Capture the cell that displays the provided text and extract its [X, Y] central coordinate. 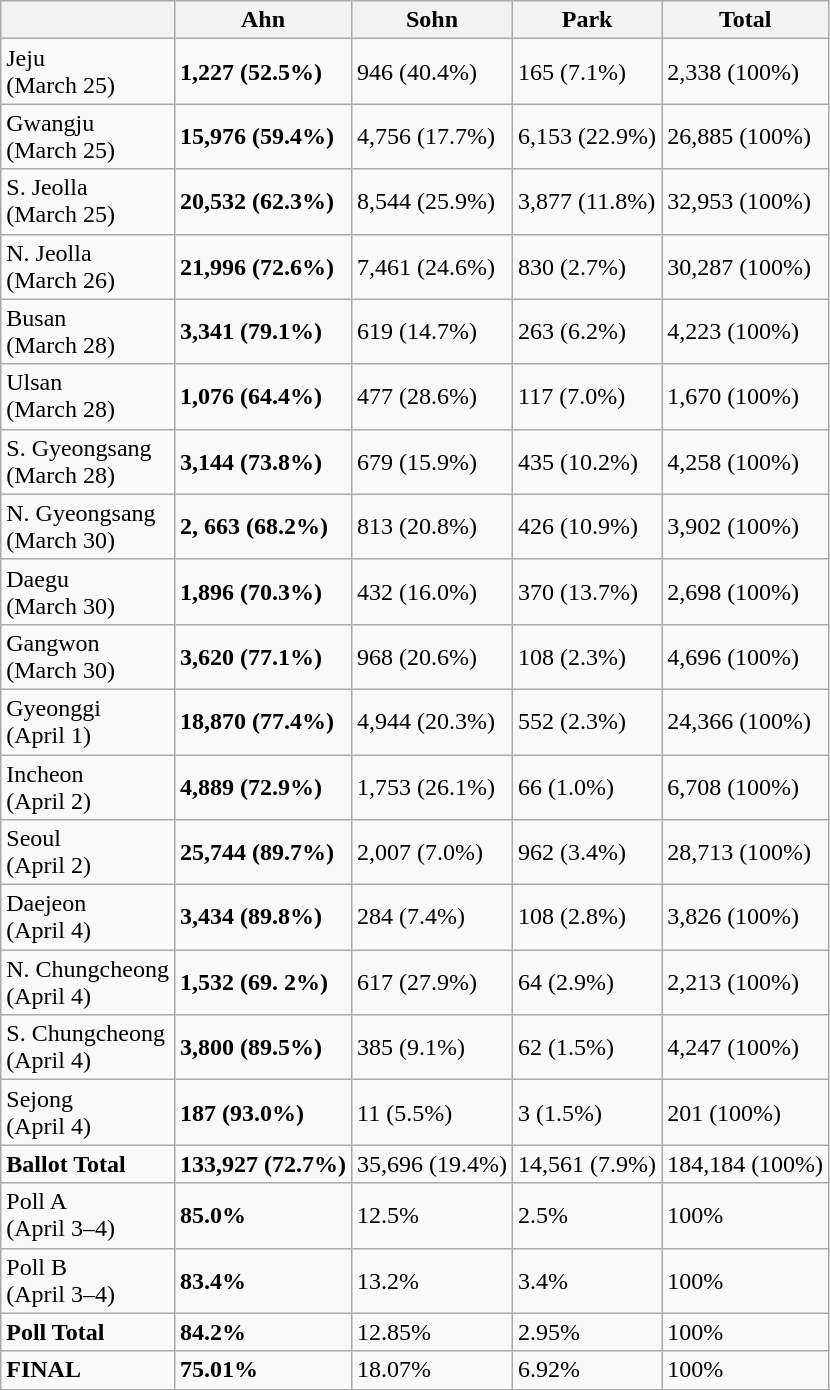
3 (1.5%) [588, 1112]
Jeju(March 25) [88, 72]
Seoul(April 2) [88, 852]
20,532 (62.3%) [262, 202]
FINAL [88, 1370]
11 (5.5%) [432, 1112]
3,620 (77.1%) [262, 656]
4,696 (100%) [746, 656]
S. Gyeongsang(March 28) [88, 462]
1,532 (69. 2%) [262, 982]
201 (100%) [746, 1112]
435 (10.2%) [588, 462]
Sohn [432, 20]
4,223 (100%) [746, 332]
3,826 (100%) [746, 918]
432 (16.0%) [432, 592]
N. Gyeongsang(March 30) [88, 526]
30,287 (100%) [746, 266]
66 (1.0%) [588, 786]
18.07% [432, 1370]
Daegu(March 30) [88, 592]
62 (1.5%) [588, 1048]
18,870 (77.4%) [262, 722]
85.0% [262, 1216]
N. Jeolla(March 26) [88, 266]
Total [746, 20]
2,007 (7.0%) [432, 852]
552 (2.3%) [588, 722]
4,258 (100%) [746, 462]
619 (14.7%) [432, 332]
108 (2.8%) [588, 918]
26,885 (100%) [746, 136]
25,744 (89.7%) [262, 852]
2.5% [588, 1216]
35,696 (19.4%) [432, 1164]
21,996 (72.6%) [262, 266]
75.01% [262, 1370]
Sejong(April 4) [88, 1112]
1,227 (52.5%) [262, 72]
3,341 (79.1%) [262, 332]
6,153 (22.9%) [588, 136]
165 (7.1%) [588, 72]
426 (10.9%) [588, 526]
Ahn [262, 20]
477 (28.6%) [432, 396]
S. Jeolla(March 25) [88, 202]
263 (6.2%) [588, 332]
946 (40.4%) [432, 72]
6,708 (100%) [746, 786]
Poll A(April 3–4) [88, 1216]
Daejeon(April 4) [88, 918]
Incheon(April 2) [88, 786]
4,889 (72.9%) [262, 786]
Gangwon(March 30) [88, 656]
Poll Total [88, 1332]
4,756 (17.7%) [432, 136]
2,213 (100%) [746, 982]
830 (2.7%) [588, 266]
1,896 (70.3%) [262, 592]
4,247 (100%) [746, 1048]
813 (20.8%) [432, 526]
2,338 (100%) [746, 72]
7,461 (24.6%) [432, 266]
4,944 (20.3%) [432, 722]
962 (3.4%) [588, 852]
3,800 (89.5%) [262, 1048]
Gyeonggi(April 1) [88, 722]
117 (7.0%) [588, 396]
12.85% [432, 1332]
3.4% [588, 1280]
184,184 (100%) [746, 1164]
2,698 (100%) [746, 592]
32,953 (100%) [746, 202]
133,927 (72.7%) [262, 1164]
1,753 (26.1%) [432, 786]
15,976 (59.4%) [262, 136]
6.92% [588, 1370]
84.2% [262, 1332]
28,713 (100%) [746, 852]
284 (7.4%) [432, 918]
14,561 (7.9%) [588, 1164]
1,670 (100%) [746, 396]
S. Chungcheong(April 4) [88, 1048]
617 (27.9%) [432, 982]
968 (20.6%) [432, 656]
370 (13.7%) [588, 592]
12.5% [432, 1216]
3,877 (11.8%) [588, 202]
Busan(March 28) [88, 332]
64 (2.9%) [588, 982]
24,366 (100%) [746, 722]
2.95% [588, 1332]
679 (15.9%) [432, 462]
Ulsan(March 28) [88, 396]
83.4% [262, 1280]
3,144 (73.8%) [262, 462]
Gwangju(March 25) [88, 136]
3,434 (89.8%) [262, 918]
1,076 (64.4%) [262, 396]
108 (2.3%) [588, 656]
Ballot Total [88, 1164]
Poll B(April 3–4) [88, 1280]
13.2% [432, 1280]
Park [588, 20]
187 (93.0%) [262, 1112]
N. Chungcheong(April 4) [88, 982]
385 (9.1%) [432, 1048]
3,902 (100%) [746, 526]
8,544 (25.9%) [432, 202]
2, 663 (68.2%) [262, 526]
